Locate the cell with the specified text and output its [X, Y] center coordinate. 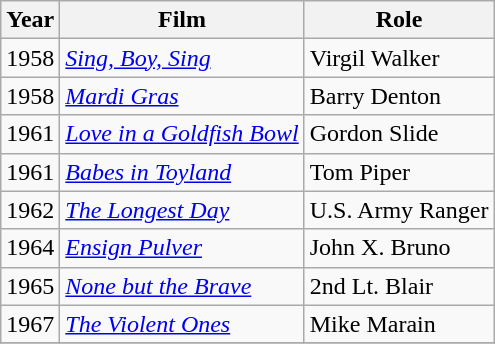
Gordon Slide [399, 134]
Barry Denton [399, 96]
1962 [30, 210]
1967 [30, 324]
Mike Marain [399, 324]
Love in a Goldfish Bowl [182, 134]
Year [30, 20]
Ensign Pulver [182, 248]
Tom Piper [399, 172]
Role [399, 20]
U.S. Army Ranger [399, 210]
John X. Bruno [399, 248]
None but the Brave [182, 286]
Film [182, 20]
Virgil Walker [399, 58]
The Longest Day [182, 210]
1964 [30, 248]
Babes in Toyland [182, 172]
2nd Lt. Blair [399, 286]
1965 [30, 286]
Mardi Gras [182, 96]
Sing, Boy, Sing [182, 58]
The Violent Ones [182, 324]
